Locate the cell with the specified text and output its [X, Y] center coordinate. 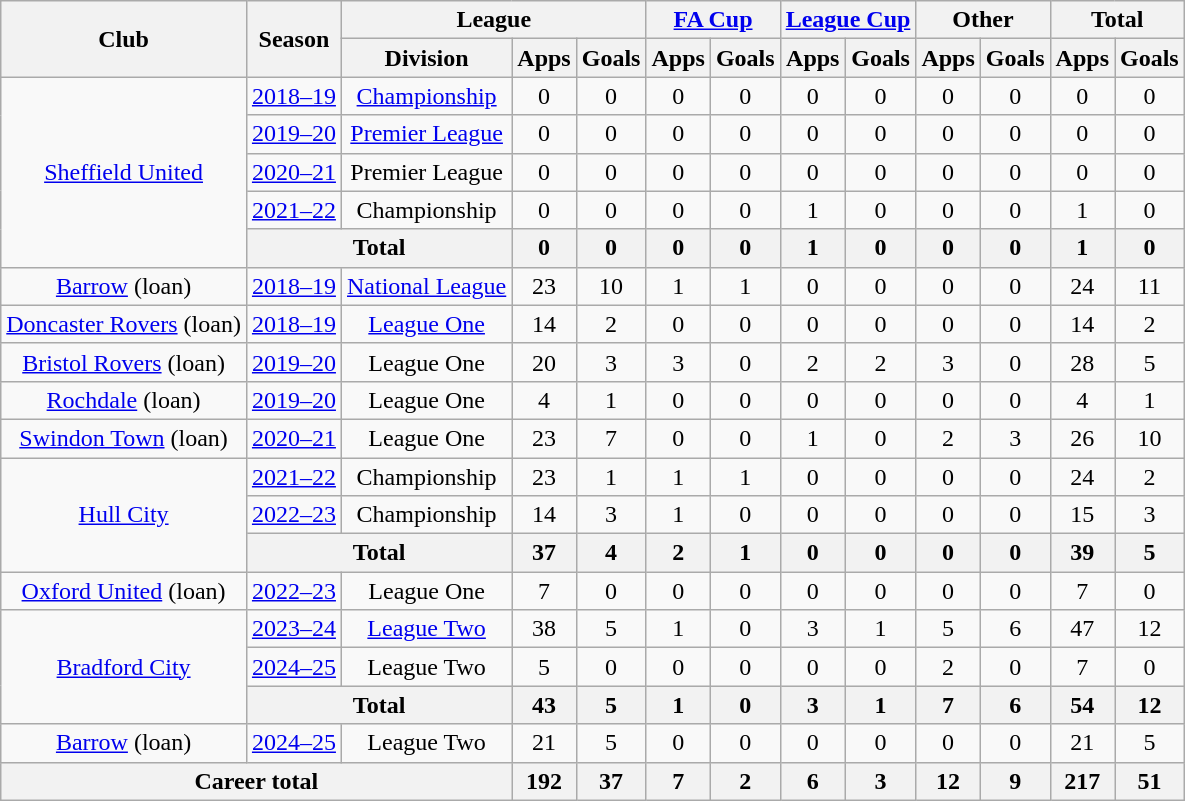
51 [1149, 781]
Bristol Rovers (loan) [124, 362]
Bradford City [124, 667]
Rochdale (loan) [124, 400]
47 [1082, 629]
Season [294, 39]
Oxford United (loan) [124, 591]
39 [1082, 553]
Hull City [124, 515]
Swindon Town (loan) [124, 438]
217 [1082, 781]
Other [983, 20]
26 [1082, 438]
192 [544, 781]
11 [1149, 286]
FA Cup [713, 20]
Club [124, 39]
2023–24 [294, 629]
Sheffield United [124, 172]
28 [1082, 362]
Division [426, 58]
Career total [256, 781]
National League [426, 286]
9 [1015, 781]
38 [544, 629]
15 [1082, 515]
20 [544, 362]
League Cup [848, 20]
League [493, 20]
43 [544, 705]
Doncaster Rovers (loan) [124, 324]
54 [1082, 705]
